Pinpoint the cell where the given text exists, returning its [x, y] midpoint coordinate. 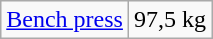
Bench press [65, 20]
97,5 kg [170, 20]
